Capture the cell that displays the provided text and extract its (x, y) central coordinate. 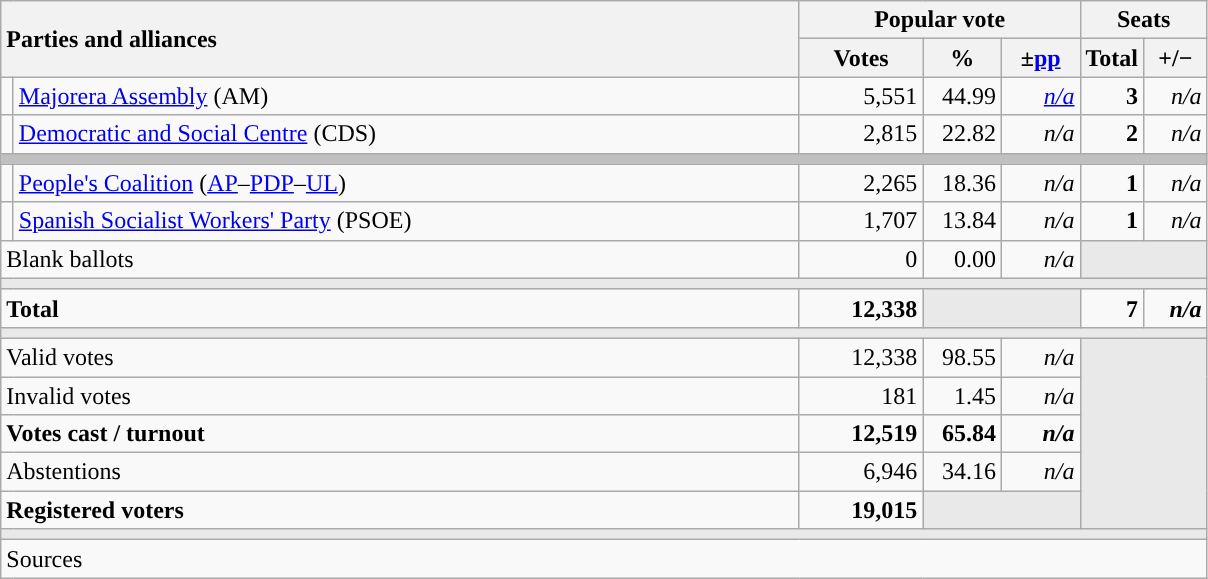
2,265 (861, 183)
Parties and alliances (400, 39)
34.16 (962, 472)
1,707 (861, 221)
98.55 (962, 357)
People's Coalition (AP–PDP–UL) (406, 183)
Votes (861, 58)
13.84 (962, 221)
Invalid votes (400, 395)
22.82 (962, 134)
7 (1112, 308)
Blank ballots (400, 259)
2 (1112, 134)
3 (1112, 96)
18.36 (962, 183)
1.45 (962, 395)
Seats (1144, 20)
Popular vote (940, 20)
Democratic and Social Centre (CDS) (406, 134)
2,815 (861, 134)
Valid votes (400, 357)
181 (861, 395)
Majorera Assembly (AM) (406, 96)
Spanish Socialist Workers' Party (PSOE) (406, 221)
5,551 (861, 96)
+/− (1176, 58)
19,015 (861, 510)
0.00 (962, 259)
65.84 (962, 434)
44.99 (962, 96)
Registered voters (400, 510)
Votes cast / turnout (400, 434)
Sources (604, 559)
±pp (1040, 58)
6,946 (861, 472)
0 (861, 259)
Abstentions (400, 472)
12,519 (861, 434)
% (962, 58)
